Provide the (X, Y) coordinate of the cell's center where the given text is located.  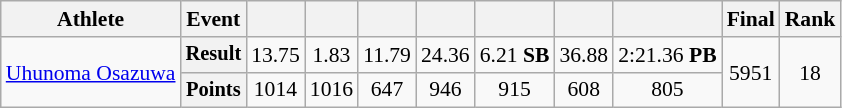
1.83 (332, 55)
36.88 (584, 55)
Athlete (91, 19)
18 (810, 72)
2:21.36 PB (667, 55)
Final (751, 19)
Points (214, 90)
Result (214, 55)
1014 (276, 90)
24.36 (446, 55)
608 (584, 90)
946 (446, 90)
13.75 (276, 55)
1016 (332, 90)
Event (214, 19)
6.21 SB (515, 55)
915 (515, 90)
647 (387, 90)
11.79 (387, 55)
Rank (810, 19)
Uhunoma Osazuwa (91, 72)
805 (667, 90)
5951 (751, 72)
